Return [X, Y] of the center of cell containing provided text 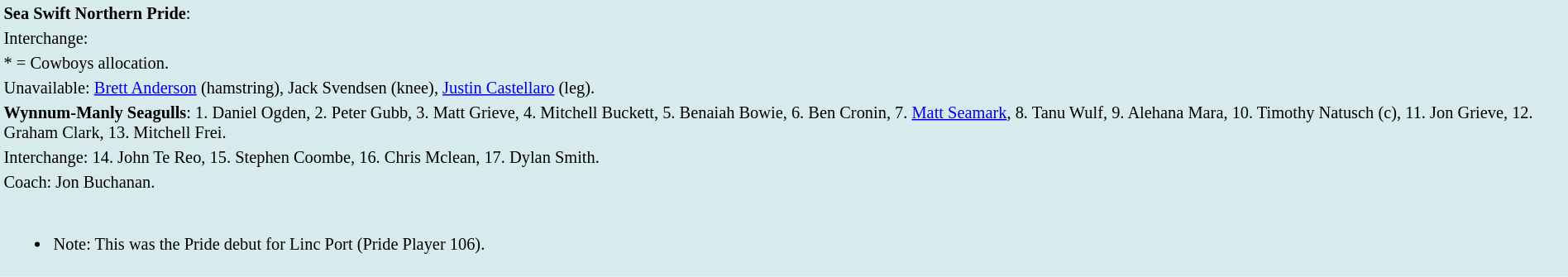
Coach: Jon Buchanan. [784, 182]
Sea Swift Northern Pride: [784, 13]
Unavailable: Brett Anderson (hamstring), Jack Svendsen (knee), Justin Castellaro (leg). [784, 88]
Note: This was the Pride debut for Linc Port (Pride Player 106). [784, 234]
Interchange: 14. John Te Reo, 15. Stephen Coombe, 16. Chris Mclean, 17. Dylan Smith. [784, 157]
* = Cowboys allocation. [784, 63]
Interchange: [784, 38]
